Search for the cell housing the specified text and yield its [x, y] center coordinate. 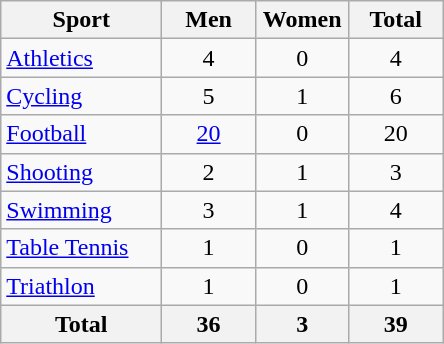
Swimming [82, 210]
39 [396, 324]
Men [209, 20]
Football [82, 134]
6 [396, 96]
Table Tennis [82, 248]
Triathlon [82, 286]
Women [302, 20]
2 [209, 172]
Cycling [82, 96]
Shooting [82, 172]
5 [209, 96]
36 [209, 324]
Athletics [82, 58]
Sport [82, 20]
